Find where the given text appears and provide that cell's center as (x, y) coordinate. 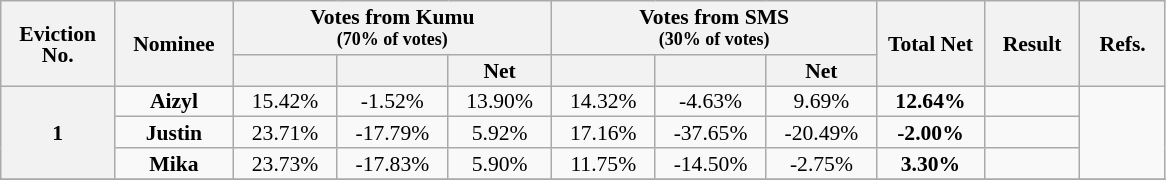
-14.50% (710, 164)
1 (58, 132)
5.92% (500, 132)
Justin (174, 132)
14.32% (603, 102)
-17.83% (392, 164)
Refs. (1122, 44)
-17.79% (392, 132)
Total Net (930, 44)
Nominee (174, 44)
13.90% (500, 102)
11.75% (603, 164)
3.30% (930, 164)
-4.63% (710, 102)
Eviction No. (58, 44)
Result (1032, 44)
-37.65% (710, 132)
Mika (174, 164)
15.42% (285, 102)
Votes from SMS(30% of votes) (714, 28)
12.64% (930, 102)
9.69% (822, 102)
-2.00% (930, 132)
-2.75% (822, 164)
Votes from Kumu(70% of votes) (392, 28)
-20.49% (822, 132)
-1.52% (392, 102)
Aizyl (174, 102)
17.16% (603, 132)
23.73% (285, 164)
5.90% (500, 164)
23.71% (285, 132)
